For the text-containing cell, return its midpoint in (X, Y) coordinate format. 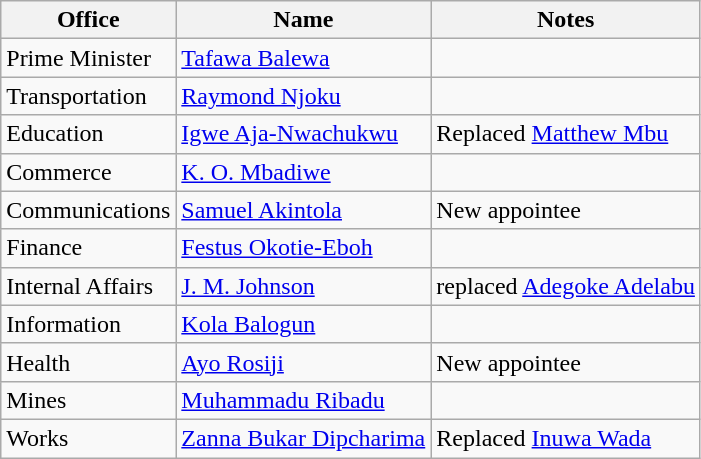
Name (304, 20)
Samuel Akintola (304, 210)
Works (88, 438)
Igwe Aja-Nwachukwu (304, 134)
Prime Minister (88, 58)
replaced Adegoke Adelabu (566, 286)
Replaced Inuwa Wada (566, 438)
Zanna Bukar Dipcharima (304, 438)
Replaced Matthew Mbu (566, 134)
Finance (88, 248)
Commerce (88, 172)
Festus Okotie-Eboh (304, 248)
Ayo Rosiji (304, 362)
Health (88, 362)
Muhammadu Ribadu (304, 400)
Raymond Njoku (304, 96)
Tafawa Balewa (304, 58)
Communications (88, 210)
Education (88, 134)
Mines (88, 400)
Information (88, 324)
Office (88, 20)
Notes (566, 20)
J. M. Johnson (304, 286)
K. O. Mbadiwe (304, 172)
Kola Balogun (304, 324)
Transportation (88, 96)
Internal Affairs (88, 286)
